Return the (X, Y) coordinate for the center point of the cell that contains the specified text.  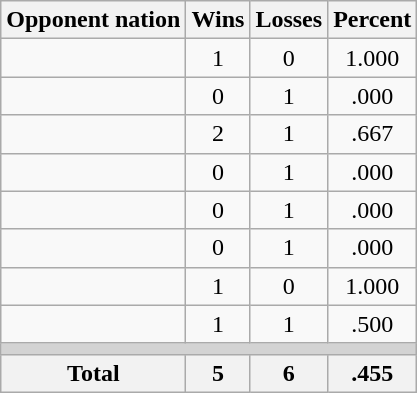
Percent (372, 20)
.455 (372, 373)
Total (94, 373)
Wins (218, 20)
Losses (289, 20)
2 (218, 134)
.500 (372, 324)
5 (218, 373)
6 (289, 373)
.667 (372, 134)
Opponent nation (94, 20)
